Provide the (X, Y) coordinate of the cell's center where the given text is located.  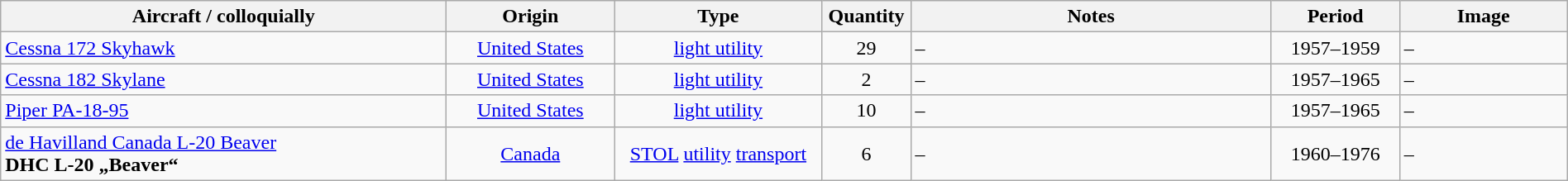
2 (867, 79)
Origin (531, 17)
1960–1976 (1335, 154)
Piper PA-18-95 (223, 111)
10 (867, 111)
Period (1335, 17)
Cessna 172 Skyhawk (223, 48)
Type (718, 17)
29 (867, 48)
Cessna 182 Skylane (223, 79)
STOL utility transport (718, 154)
Image (1484, 17)
1957–1959 (1335, 48)
de Havilland Canada L-20 BeaverDHC L-20 „Beaver“ (223, 154)
Quantity (867, 17)
Canada (531, 154)
6 (867, 154)
Aircraft / colloquially (223, 17)
Notes (1091, 17)
